For the text-containing cell, return its midpoint in (x, y) coordinate format. 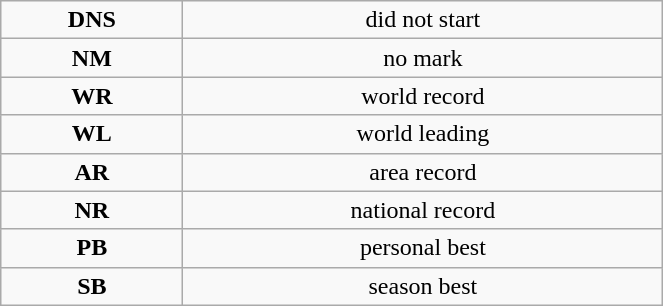
no mark (423, 58)
did not start (423, 20)
AR (92, 172)
PB (92, 248)
NM (92, 58)
world record (423, 96)
WR (92, 96)
area record (423, 172)
world leading (423, 134)
season best (423, 286)
DNS (92, 20)
WL (92, 134)
SB (92, 286)
national record (423, 210)
NR (92, 210)
personal best (423, 248)
